Locate the cell with the specified text and output its (X, Y) center coordinate. 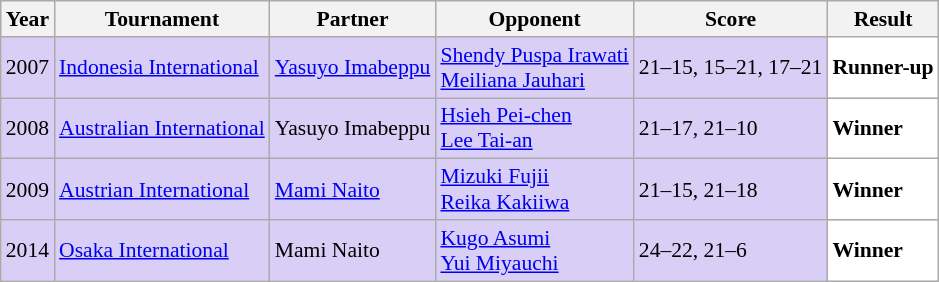
Hsieh Pei-chen Lee Tai-an (534, 128)
Tournament (162, 19)
21–15, 21–18 (731, 190)
2007 (28, 68)
2014 (28, 250)
Australian International (162, 128)
2008 (28, 128)
Year (28, 19)
Opponent (534, 19)
Shendy Puspa Irawati Meiliana Jauhari (534, 68)
Indonesia International (162, 68)
Mizuki Fujii Reika Kakiiwa (534, 190)
2009 (28, 190)
Kugo Asumi Yui Miyauchi (534, 250)
Partner (353, 19)
Osaka International (162, 250)
Result (882, 19)
21–17, 21–10 (731, 128)
21–15, 15–21, 17–21 (731, 68)
Austrian International (162, 190)
24–22, 21–6 (731, 250)
Score (731, 19)
Runner-up (882, 68)
